From the cell containing the given text, extract its center point as (x, y) coordinate. 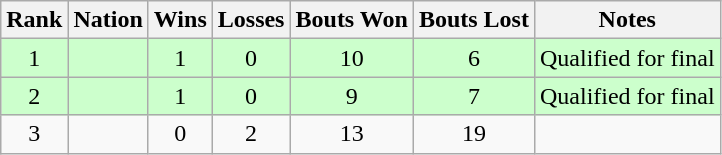
Bouts Won (352, 20)
Nation (108, 20)
13 (352, 134)
10 (352, 58)
Losses (251, 20)
3 (34, 134)
19 (474, 134)
7 (474, 96)
Rank (34, 20)
9 (352, 96)
Notes (627, 20)
Bouts Lost (474, 20)
Wins (180, 20)
6 (474, 58)
